Identify which cell holds the provided text, then report its [X, Y] central coordinate. 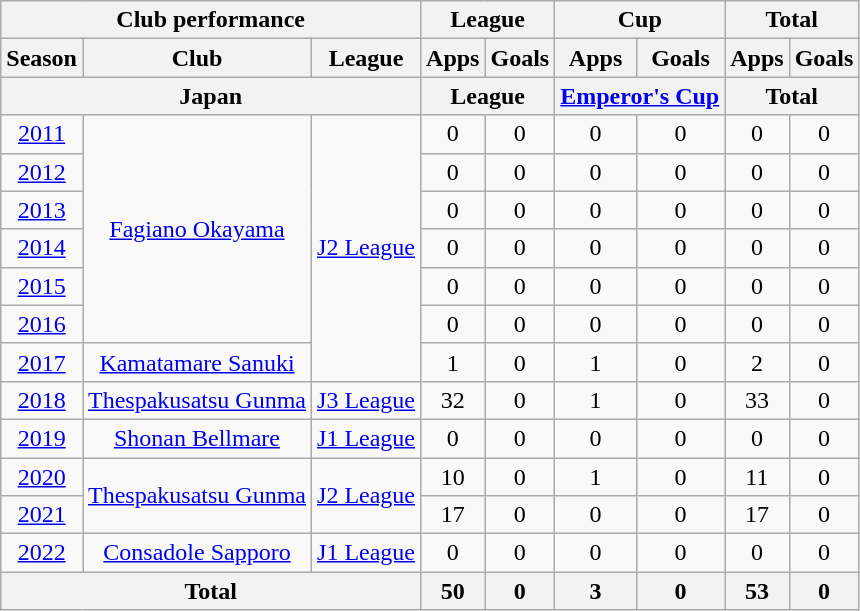
10 [453, 477]
Fagiano Okayama [196, 229]
2021 [42, 515]
2 [757, 362]
Japan [211, 96]
50 [453, 591]
2020 [42, 477]
Club [196, 58]
2012 [42, 172]
2016 [42, 324]
2018 [42, 400]
2015 [42, 286]
Club performance [211, 20]
Cup [640, 20]
2013 [42, 210]
53 [757, 591]
3 [596, 591]
33 [757, 400]
2017 [42, 362]
Season [42, 58]
Kamatamare Sanuki [196, 362]
32 [453, 400]
11 [757, 477]
2022 [42, 553]
2019 [42, 438]
Consadole Sapporo [196, 553]
2011 [42, 134]
Shonan Bellmare [196, 438]
Emperor's Cup [640, 96]
2014 [42, 248]
J3 League [366, 400]
